Locate the cell with the specified text and output its [X, Y] center coordinate. 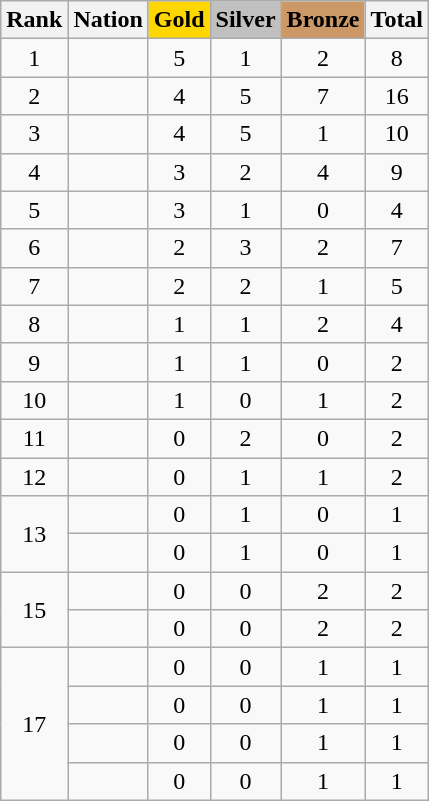
Gold [179, 20]
15 [34, 610]
Rank [34, 20]
6 [34, 248]
Total [397, 20]
13 [34, 534]
Silver [246, 20]
11 [34, 438]
Bronze [323, 20]
17 [34, 724]
Nation [108, 20]
16 [397, 96]
12 [34, 477]
